Search for the cell housing the specified text and yield its [x, y] center coordinate. 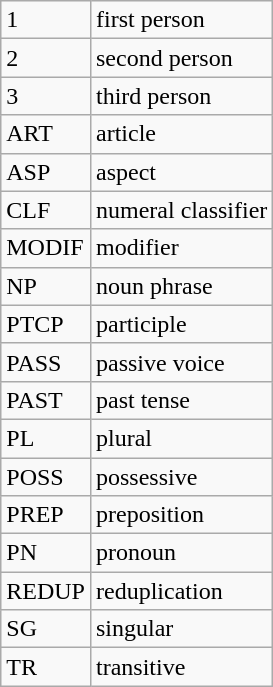
modifier [181, 248]
second person [181, 58]
first person [181, 20]
PASS [46, 362]
NP [46, 286]
numeral classifier [181, 210]
3 [46, 96]
1 [46, 20]
ART [46, 134]
passive voice [181, 362]
participle [181, 324]
preposition [181, 515]
CLF [46, 210]
POSS [46, 477]
transitive [181, 667]
past tense [181, 400]
pronoun [181, 553]
plural [181, 438]
TR [46, 667]
aspect [181, 172]
PREP [46, 515]
noun phrase [181, 286]
article [181, 134]
PTCP [46, 324]
PL [46, 438]
singular [181, 629]
third person [181, 96]
PAST [46, 400]
2 [46, 58]
reduplication [181, 591]
REDUP [46, 591]
PN [46, 553]
MODIF [46, 248]
ASP [46, 172]
possessive [181, 477]
SG [46, 629]
